Provide the (X, Y) coordinate of the cell's center where the given text is located.  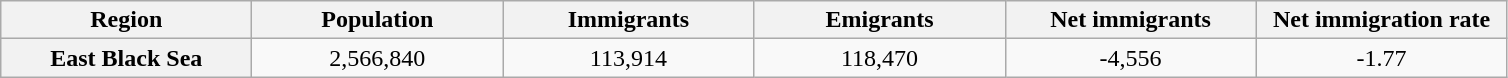
118,470 (880, 58)
-4,556 (1130, 58)
-1.77 (1382, 58)
2,566,840 (378, 58)
Emigrants (880, 20)
Immigrants (628, 20)
East Black Sea (126, 58)
Net immigrants (1130, 20)
113,914 (628, 58)
Net immigration rate (1382, 20)
Population (378, 20)
Region (126, 20)
